Capture the cell that displays the provided text and extract its [x, y] central coordinate. 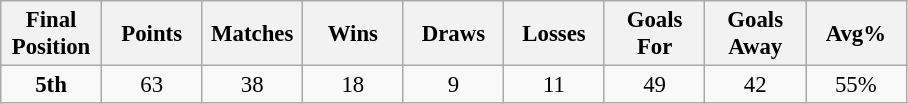
Final Position [52, 34]
Wins [354, 34]
5th [52, 85]
Draws [454, 34]
Avg% [856, 34]
49 [654, 85]
38 [252, 85]
Losses [554, 34]
42 [756, 85]
Points [152, 34]
Goals For [654, 34]
11 [554, 85]
18 [354, 85]
Matches [252, 34]
9 [454, 85]
Goals Away [756, 34]
55% [856, 85]
63 [152, 85]
